Search for the cell housing the specified text and yield its [X, Y] center coordinate. 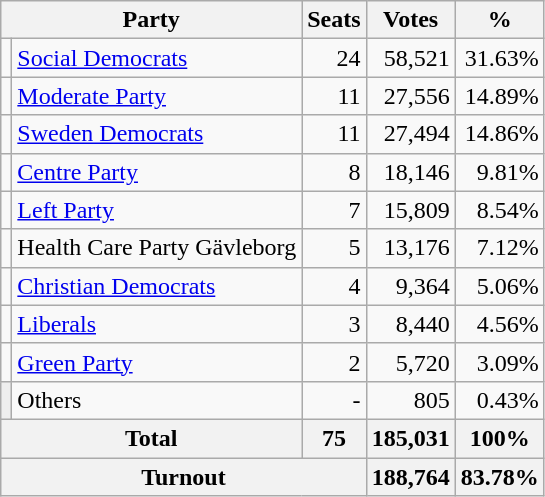
8 [334, 172]
Votes [410, 20]
100% [500, 438]
4 [334, 286]
Sweden Democrats [157, 134]
27,494 [410, 134]
27,556 [410, 96]
13,176 [410, 248]
805 [410, 400]
% [500, 20]
5.06% [500, 286]
9.81% [500, 172]
18,146 [410, 172]
Moderate Party [157, 96]
8,440 [410, 324]
5 [334, 248]
Left Party [157, 210]
Christian Democrats [157, 286]
Social Democrats [157, 58]
Centre Party [157, 172]
Party [152, 20]
0.43% [500, 400]
8.54% [500, 210]
4.56% [500, 324]
31.63% [500, 58]
7 [334, 210]
188,764 [410, 477]
14.86% [500, 134]
3.09% [500, 362]
- [334, 400]
Turnout [184, 477]
2 [334, 362]
75 [334, 438]
15,809 [410, 210]
14.89% [500, 96]
24 [334, 58]
Liberals [157, 324]
7.12% [500, 248]
Seats [334, 20]
83.78% [500, 477]
Health Care Party Gävleborg [157, 248]
Others [157, 400]
9,364 [410, 286]
185,031 [410, 438]
58,521 [410, 58]
Green Party [157, 362]
3 [334, 324]
5,720 [410, 362]
Total [152, 438]
